Return the (x, y) coordinate for the center point of the cell that contains the specified text.  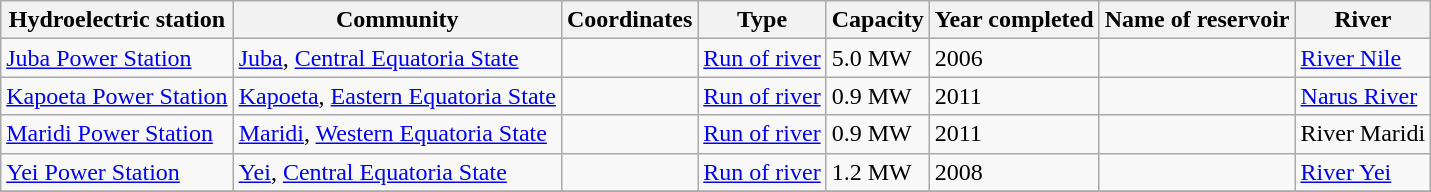
Yei, Central Equatoria State (397, 172)
Year completed (1014, 20)
2006 (1014, 58)
1.2 MW (878, 172)
5.0 MW (878, 58)
Maridi Power Station (117, 134)
River Maridi (1363, 134)
Name of reservoir (1197, 20)
River (1363, 20)
Yei Power Station (117, 172)
Maridi, Western Equatoria State (397, 134)
Hydroelectric station (117, 20)
Juba Power Station (117, 58)
River Yei (1363, 172)
Community (397, 20)
Capacity (878, 20)
Narus River (1363, 96)
Juba, Central Equatoria State (397, 58)
River Nile (1363, 58)
Coordinates (629, 20)
Kapoeta, Eastern Equatoria State (397, 96)
Type (762, 20)
Kapoeta Power Station (117, 96)
2008 (1014, 172)
